Provide the (x, y) coordinate of the cell's center where the given text is located.  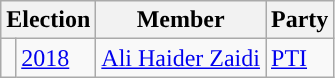
2018 (56, 58)
Ali Haider Zaidi (181, 58)
Member (181, 20)
Election (48, 20)
Party (300, 20)
PTI (300, 58)
